Return the [X, Y] coordinate for the center point of the cell that contains the specified text.  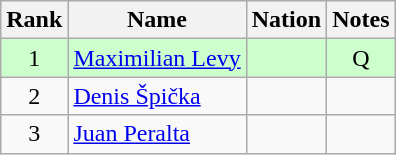
Name [157, 20]
Denis Špička [157, 96]
Q [361, 58]
1 [34, 58]
3 [34, 134]
Maximilian Levy [157, 58]
Notes [361, 20]
Nation [286, 20]
Juan Peralta [157, 134]
2 [34, 96]
Rank [34, 20]
